Provide the [X, Y] coordinate of the cell's center where the given text is located.  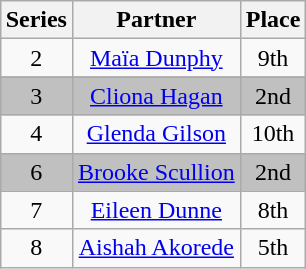
Aishah Akorede [156, 248]
10th [273, 134]
Brooke Scullion [156, 172]
6 [36, 172]
4 [36, 134]
3 [36, 96]
Maïa Dunphy [156, 58]
Place [273, 20]
2 [36, 58]
Cliona Hagan [156, 96]
5th [273, 248]
Series [36, 20]
8 [36, 248]
8th [273, 210]
9th [273, 58]
Glenda Gilson [156, 134]
7 [36, 210]
Partner [156, 20]
Eileen Dunne [156, 210]
